Provide the (x, y) coordinate of the cell's center where the given text is located.  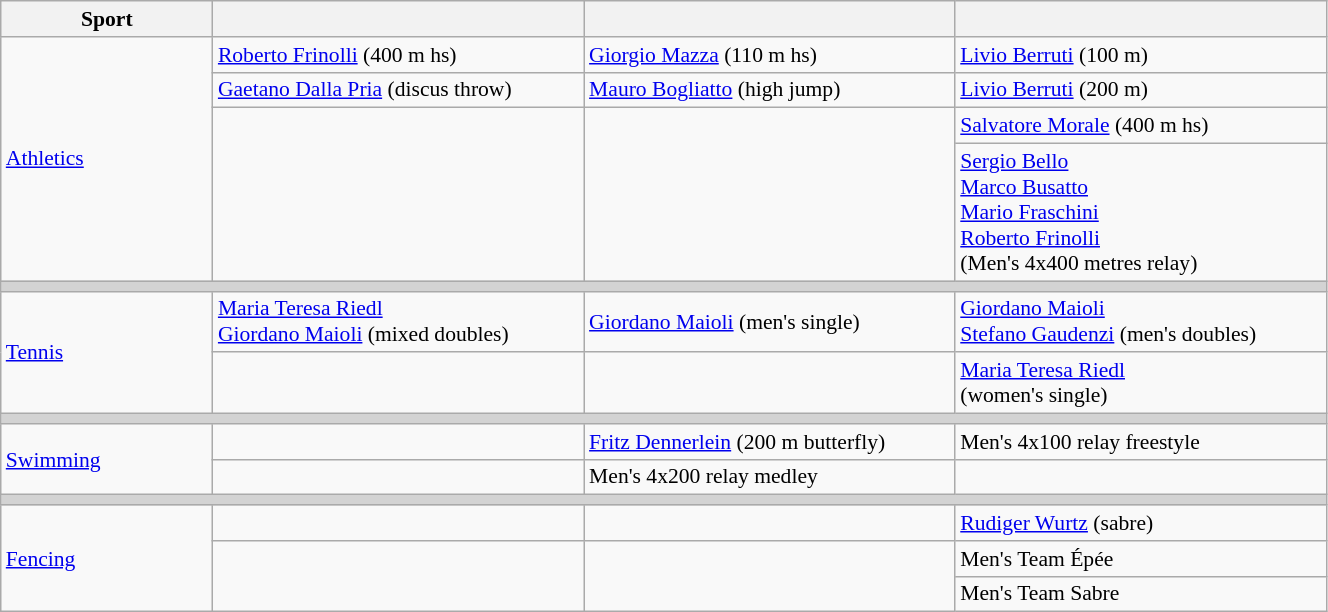
Rudiger Wurtz (sabre) (1140, 523)
Roberto Frinolli (400 m hs) (398, 55)
Men's 4x200 relay medley (770, 477)
Mauro Bogliatto (high jump) (770, 90)
Tennis (107, 352)
Men's Team Épée (1140, 559)
Salvatore Morale (400 m hs) (1140, 126)
Maria Teresa RiedlGiordano Maioli (mixed doubles) (398, 322)
Men's 4x100 relay freestyle (1140, 442)
Men's Team Sabre (1140, 594)
Swimming (107, 460)
Gaetano Dalla Pria (discus throw) (398, 90)
Sergio BelloMarco BusattoMario FraschiniRoberto Frinolli(Men's 4x400 metres relay) (1140, 213)
Livio Berruti (200 m) (1140, 90)
Livio Berruti (100 m) (1140, 55)
Giordano Maioli (men's single) (770, 322)
Giorgio Mazza (110 m hs) (770, 55)
Sport (107, 19)
Maria Teresa Riedl(women's single) (1140, 384)
Fencing (107, 558)
Fritz Dennerlein (200 m butterfly) (770, 442)
Athletics (107, 159)
Giordano MaioliStefano Gaudenzi (men's doubles) (1140, 322)
